For the text-containing cell, return its midpoint in [x, y] coordinate format. 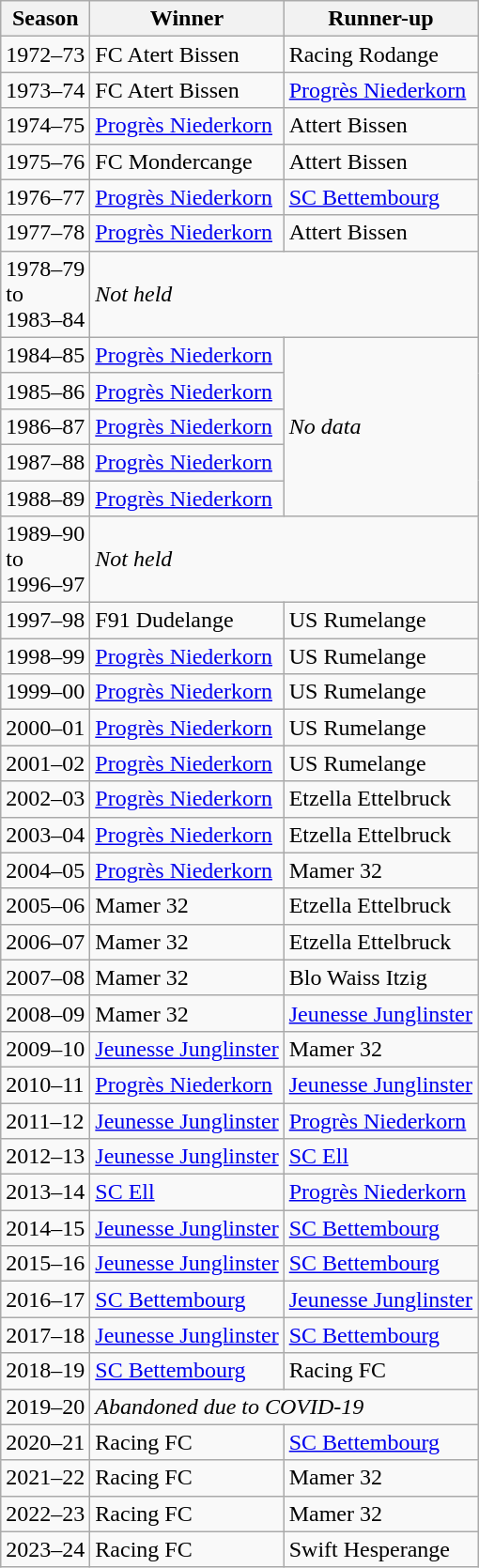
2004–05 [45, 870]
1974–75 [45, 126]
2007–08 [45, 977]
2005–06 [45, 906]
1999–00 [45, 692]
Runner-up [380, 19]
2011–12 [45, 1120]
1978–79to1983–84 [45, 294]
1989–90to1996–97 [45, 560]
2012–13 [45, 1157]
1973–74 [45, 90]
2021–22 [45, 1478]
1976–77 [45, 197]
Season [45, 19]
No data [380, 426]
1997–98 [45, 621]
1987–88 [45, 462]
2001–02 [45, 763]
1977–78 [45, 233]
2016–17 [45, 1299]
2010–11 [45, 1084]
F91 Dudelange [187, 621]
1985–86 [45, 391]
Abandoned due to COVID-19 [284, 1407]
2020–21 [45, 1442]
1984–85 [45, 355]
2006–07 [45, 942]
1972–73 [45, 54]
2002–03 [45, 799]
Racing Rodange [380, 54]
2022–23 [45, 1514]
1988–89 [45, 499]
1998–99 [45, 656]
2008–09 [45, 1013]
2013–14 [45, 1192]
2023–24 [45, 1549]
2018–19 [45, 1371]
2014–15 [45, 1228]
2000–01 [45, 728]
2015–16 [45, 1264]
2019–20 [45, 1407]
1986–87 [45, 426]
1975–76 [45, 161]
Swift Hesperange [380, 1549]
2009–10 [45, 1049]
2003–04 [45, 835]
2017–18 [45, 1335]
FC Mondercange [187, 161]
Winner [187, 19]
Blo Waiss Itzig [380, 977]
